Search for the cell housing the specified text and yield its [x, y] center coordinate. 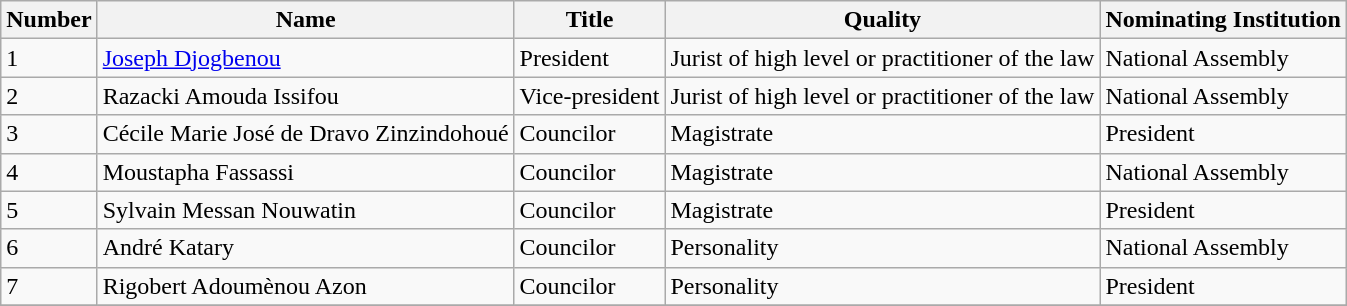
Title [590, 20]
Name [306, 20]
André Katary [306, 248]
Joseph Djogbenou [306, 58]
7 [49, 286]
Moustapha Fassassi [306, 172]
Number [49, 20]
Sylvain Messan Nouwatin [306, 210]
1 [49, 58]
2 [49, 96]
Nominating Institution [1223, 20]
Vice-president [590, 96]
6 [49, 248]
5 [49, 210]
3 [49, 134]
Quality [882, 20]
Cécile Marie José de Dravo Zinzindohoué [306, 134]
4 [49, 172]
Razacki Amouda Issifou [306, 96]
Rigobert Adoumènou Azon [306, 286]
